Determine the [x, y] coordinate at the center of the cell enclosing the given text.  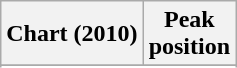
Peak position [189, 34]
Chart (2010) [72, 34]
